Return [X, Y] of the center of cell containing provided text 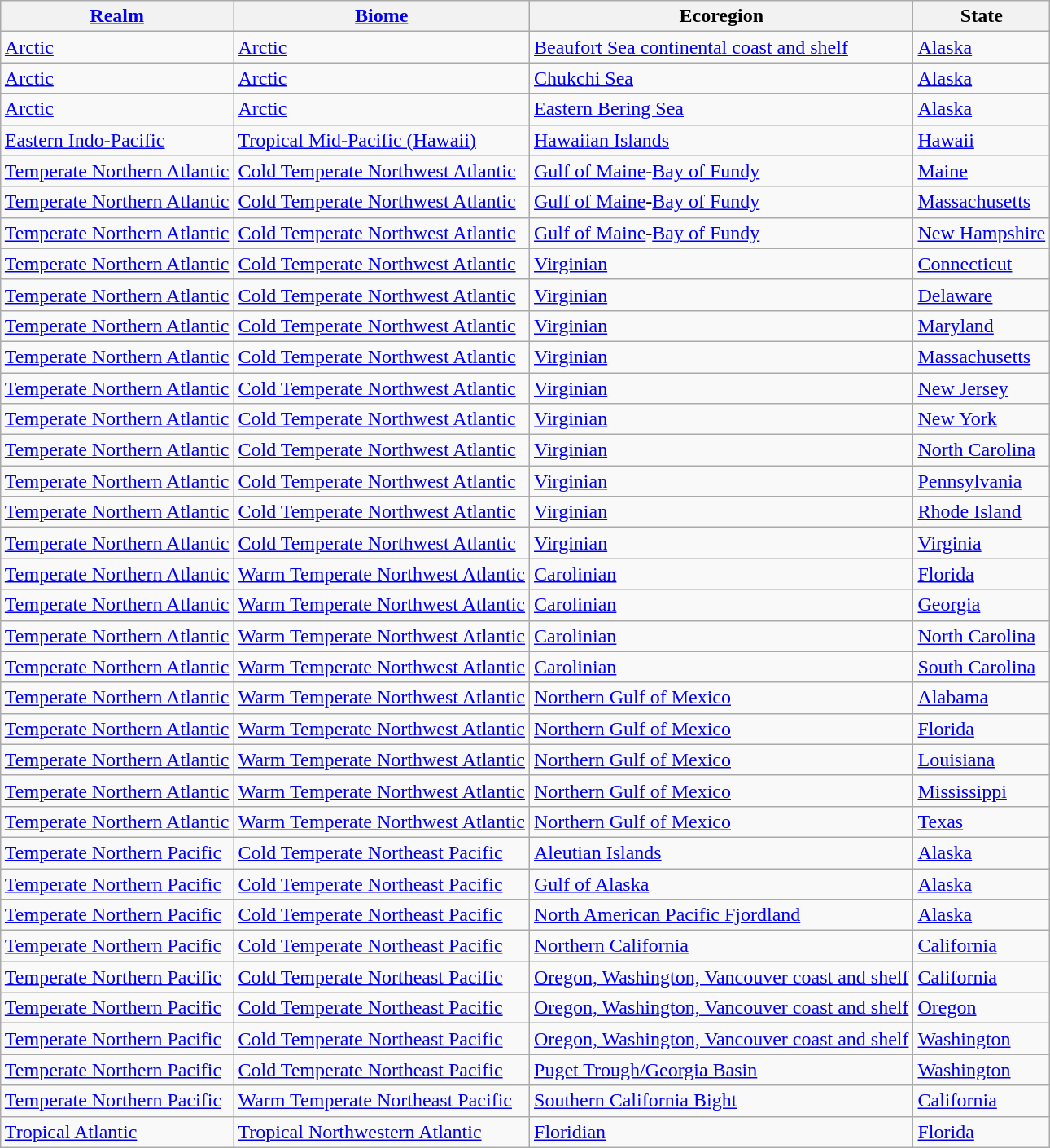
New Jersey [982, 388]
Southern California Bight [721, 1101]
Floridian [721, 1132]
Gulf of Alaska [721, 883]
Beaufort Sea continental coast and shelf [721, 47]
Aleutian Islands [721, 852]
North American Pacific Fjordland [721, 915]
Rhode Island [982, 512]
Tropical Northwestern Atlantic [382, 1132]
Georgia [982, 605]
Eastern Indo-Pacific [117, 140]
Alabama [982, 698]
State [982, 16]
Tropical Mid-Pacific (Hawaii) [382, 140]
Delaware [982, 295]
Hawaii [982, 140]
Biome [382, 16]
Realm [117, 16]
Hawaiian Islands [721, 140]
Maryland [982, 326]
Warm Temperate Northeast Pacific [382, 1101]
Texas [982, 822]
Maine [982, 171]
Ecoregion [721, 16]
Pennsylvania [982, 481]
Virginia [982, 543]
Northern California [721, 946]
Eastern Bering Sea [721, 109]
South Carolina [982, 667]
New Hampshire [982, 233]
Louisiana [982, 760]
Connecticut [982, 264]
Chukchi Sea [721, 78]
Oregon [982, 1008]
Mississippi [982, 791]
Tropical Atlantic [117, 1132]
Puget Trough/Georgia Basin [721, 1070]
New York [982, 419]
